Return the [x, y] coordinate for the center point of the cell that contains the specified text.  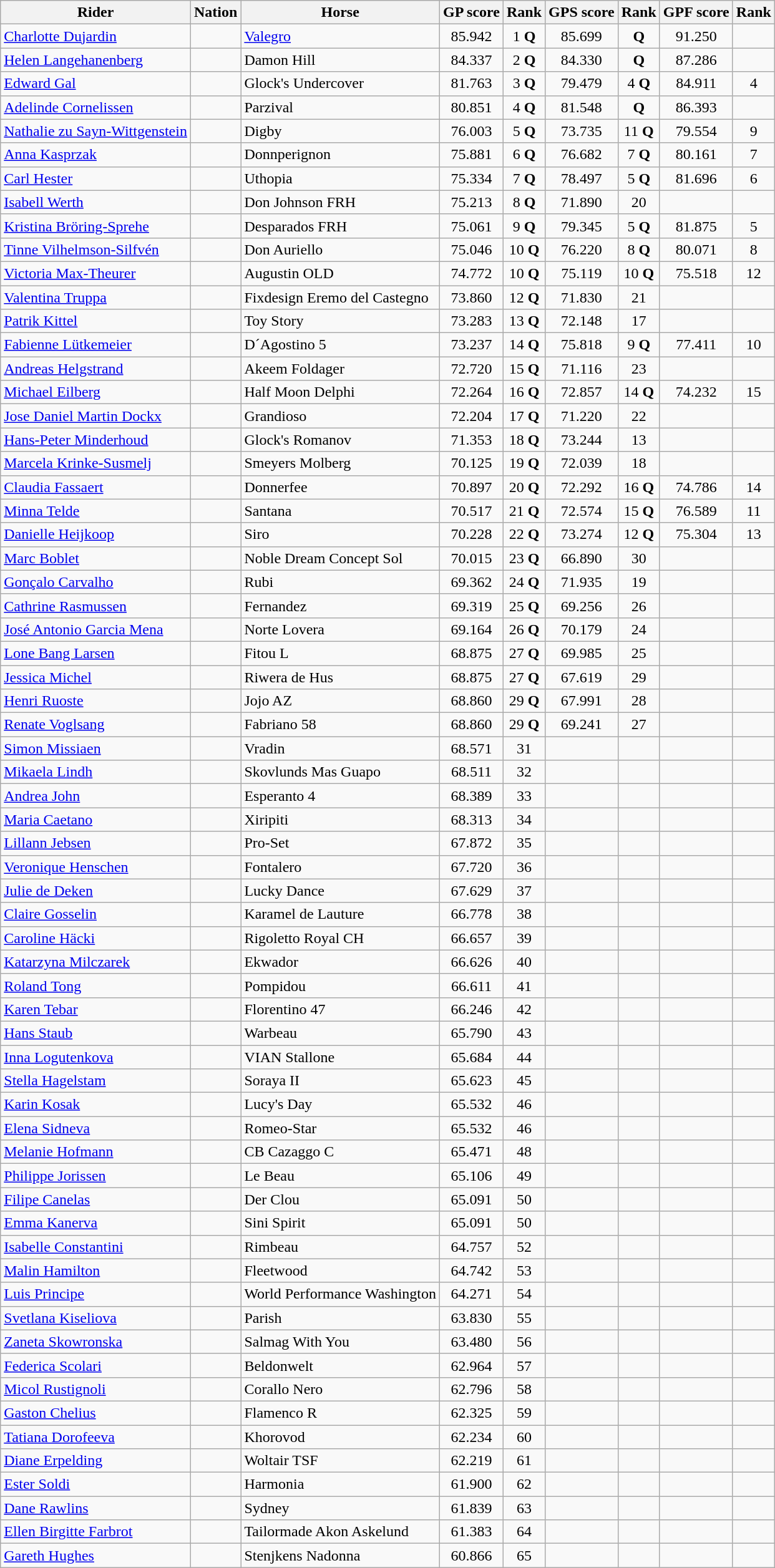
71.353 [472, 440]
62.796 [472, 1389]
67.629 [472, 891]
84.911 [696, 84]
Horse [341, 12]
Fabriano 58 [341, 725]
Adelinde Cornelissen [96, 107]
80.161 [696, 155]
Helen Langehanenberg [96, 60]
84.337 [472, 60]
72.574 [582, 511]
73.860 [472, 298]
67.991 [582, 701]
Katarzyna Milczarek [96, 962]
Svetlana Kiseliova [96, 1318]
76.003 [472, 131]
72.204 [472, 416]
61 [524, 1461]
15 [754, 392]
11 Q [639, 131]
Philippe Jorissen [96, 1176]
Filipe Canelas [96, 1199]
25 Q [524, 606]
José Antonio Garcia Mena [96, 629]
Half Moon Delphi [341, 392]
9 [754, 131]
GPF score [696, 12]
Lone Bang Larsen [96, 653]
Fitou L [341, 653]
74.786 [696, 487]
Hans Staub [96, 1033]
19 Q [524, 463]
CB Cazaggo C [341, 1152]
41 [524, 985]
26 Q [524, 629]
60 [524, 1436]
63 [524, 1508]
Khorovod [341, 1436]
70.125 [472, 463]
Sydney [341, 1508]
Marc Boblet [96, 558]
14 [754, 487]
91.250 [696, 36]
Fleetwood [341, 1270]
81.548 [582, 107]
Vradin [341, 748]
24 Q [524, 582]
62.325 [472, 1413]
65.623 [472, 1081]
68.313 [472, 820]
D´Agostino 5 [341, 345]
Anna Kasprzak [96, 155]
73.735 [582, 131]
Claudia Fassaert [96, 487]
Nation [215, 12]
69.985 [582, 653]
76.220 [582, 249]
67.619 [582, 677]
Henri Ruoste [96, 701]
Isabelle Constantini [96, 1247]
66.657 [472, 938]
Uthopia [341, 178]
Maria Caetano [96, 820]
7 [754, 155]
Carl Hester [96, 178]
19 [639, 582]
Fontalero [341, 867]
Ellen Birgitte Farbrot [96, 1532]
World Performance Washington [341, 1294]
Tailormade Akon Askelund [341, 1532]
52 [524, 1247]
29 [639, 677]
GP score [472, 12]
Romeo-Star [341, 1128]
77.411 [696, 345]
VIAN Stallone [341, 1057]
75.119 [582, 273]
79.479 [582, 84]
Donnperignon [341, 155]
70.228 [472, 535]
80.071 [696, 249]
81.875 [696, 226]
79.554 [696, 131]
Smeyers Molberg [341, 463]
Tatiana Dorofeeva [96, 1436]
69.241 [582, 725]
Diane Erpelding [96, 1461]
Don Auriello [341, 249]
85.942 [472, 36]
68.511 [472, 772]
Roland Tong [96, 985]
Parzival [341, 107]
GPS score [582, 12]
Sini Spirit [341, 1223]
28 [639, 701]
Zaneta Skowronska [96, 1342]
Der Clou [341, 1199]
Ekwador [341, 962]
Valegro [341, 36]
67.720 [472, 867]
Florentino 47 [341, 1009]
58 [524, 1389]
Edward Gal [96, 84]
Corallo Nero [341, 1389]
Mikaela Lindh [96, 772]
Emma Kanerva [96, 1223]
Victoria Max-Theurer [96, 273]
Lucy's Day [341, 1105]
70.179 [582, 629]
Renate Voglsang [96, 725]
22 Q [524, 535]
Tinne Vilhelmson-Silfvén [96, 249]
72.264 [472, 392]
21 [639, 298]
33 [524, 796]
2 Q [524, 60]
Norte Lovera [341, 629]
Claire Gosselin [96, 914]
68.389 [472, 796]
75.818 [582, 345]
75.881 [472, 155]
Isabell Werth [96, 202]
18 [639, 463]
Charlotte Dujardin [96, 36]
10 [754, 345]
71.220 [582, 416]
Fernandez [341, 606]
Glock's Undercover [341, 84]
70.517 [472, 511]
23 [639, 369]
75.046 [472, 249]
Lucky Dance [341, 891]
Fixdesign Eremo del Castegno [341, 298]
65.106 [472, 1176]
71.890 [582, 202]
70.015 [472, 558]
Grandioso [341, 416]
18 Q [524, 440]
6 Q [524, 155]
Toy Story [341, 321]
65 [524, 1556]
49 [524, 1176]
66.611 [472, 985]
81.763 [472, 84]
Skovlunds Mas Guapo [341, 772]
38 [524, 914]
75.304 [696, 535]
84.330 [582, 60]
Malin Hamilton [96, 1270]
26 [639, 606]
Don Johnson FRH [341, 202]
30 [639, 558]
Warbeau [341, 1033]
78.497 [582, 178]
31 [524, 748]
Esperanto 4 [341, 796]
75.518 [696, 273]
66.778 [472, 914]
Damon Hill [341, 60]
Noble Dream Concept Sol [341, 558]
Jojo AZ [341, 701]
13 Q [524, 321]
Parish [341, 1318]
Digby [341, 131]
53 [524, 1270]
66.626 [472, 962]
66.890 [582, 558]
Lillann Jebsen [96, 843]
Cathrine Rasmussen [96, 606]
Augustin OLD [341, 273]
Rubi [341, 582]
69.256 [582, 606]
35 [524, 843]
73.237 [472, 345]
Harmonia [341, 1484]
60.866 [472, 1556]
Gareth Hughes [96, 1556]
Stella Hagelstam [96, 1081]
79.345 [582, 226]
Federica Scolari [96, 1365]
40 [524, 962]
73.274 [582, 535]
Akeem Foldager [341, 369]
34 [524, 820]
20 [639, 202]
Melanie Hofmann [96, 1152]
22 [639, 416]
Rigoletto Royal CH [341, 938]
Jessica Michel [96, 677]
63.480 [472, 1342]
65.684 [472, 1057]
74.772 [472, 273]
24 [639, 629]
68.571 [472, 748]
64.742 [472, 1270]
71.830 [582, 298]
55 [524, 1318]
Julie de Deken [96, 891]
71.116 [582, 369]
45 [524, 1081]
62.964 [472, 1365]
57 [524, 1365]
Beldonwelt [341, 1365]
Danielle Heijkoop [96, 535]
Gaston Chelius [96, 1413]
Rider [96, 12]
66.246 [472, 1009]
Marcela Krinke-Susmelj [96, 463]
67.872 [472, 843]
63.830 [472, 1318]
Fabienne Lütkemeier [96, 345]
44 [524, 1057]
Patrik Kittel [96, 321]
64.757 [472, 1247]
23 Q [524, 558]
65.471 [472, 1152]
Riwera de Hus [341, 677]
Flamenco R [341, 1413]
Xiripiti [341, 820]
36 [524, 867]
81.696 [696, 178]
64.271 [472, 1294]
Glock's Romanov [341, 440]
54 [524, 1294]
Woltair TSF [341, 1461]
65.790 [472, 1033]
Karamel de Lauture [341, 914]
Gonçalo Carvalho [96, 582]
Valentina Truppa [96, 298]
Michael Eilberg [96, 392]
61.383 [472, 1532]
17 [639, 321]
6 [754, 178]
72.039 [582, 463]
27 [639, 725]
76.682 [582, 155]
Salmag With You [341, 1342]
5 [754, 226]
85.699 [582, 36]
Luis Principe [96, 1294]
72.720 [472, 369]
17 Q [524, 416]
Minna Telde [96, 511]
75.334 [472, 178]
86.393 [696, 107]
25 [639, 653]
73.244 [582, 440]
76.589 [696, 511]
61.900 [472, 1484]
Simon Missiaen [96, 748]
Caroline Häcki [96, 938]
69.319 [472, 606]
69.362 [472, 582]
Karen Tebar [96, 1009]
32 [524, 772]
Dane Rawlins [96, 1508]
87.286 [696, 60]
Soraya II [341, 1081]
80.851 [472, 107]
Rimbeau [341, 1247]
75.061 [472, 226]
Ester Soldi [96, 1484]
72.292 [582, 487]
Desparados FRH [341, 226]
64 [524, 1532]
72.148 [582, 321]
62 [524, 1484]
Nathalie zu Sayn-Wittgenstein [96, 131]
Le Beau [341, 1176]
Siro [341, 535]
1 Q [524, 36]
42 [524, 1009]
Veronique Henschen [96, 867]
Jose Daniel Martin Dockx [96, 416]
Kristina Bröring-Sprehe [96, 226]
56 [524, 1342]
Karin Kosak [96, 1105]
21 Q [524, 511]
62.219 [472, 1461]
Andreas Helgstrand [96, 369]
70.897 [472, 487]
3 Q [524, 84]
48 [524, 1152]
62.234 [472, 1436]
59 [524, 1413]
Micol Rustignoli [96, 1389]
20 Q [524, 487]
Elena Sidneva [96, 1128]
11 [754, 511]
61.839 [472, 1508]
37 [524, 891]
74.232 [696, 392]
Donnerfee [341, 487]
71.935 [582, 582]
Hans-Peter Minderhoud [96, 440]
73.283 [472, 321]
8 [754, 249]
Stenjkens Nadonna [341, 1556]
4 [754, 84]
Pompidou [341, 985]
75.213 [472, 202]
Inna Logutenkova [96, 1057]
72.857 [582, 392]
Santana [341, 511]
Pro-Set [341, 843]
43 [524, 1033]
69.164 [472, 629]
39 [524, 938]
12 [754, 273]
Andrea John [96, 796]
